Extract the (X, Y) coordinate from the center of the cell holding the provided text.  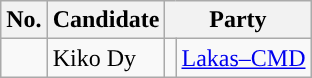
Candidate (106, 20)
Kiko Dy (106, 58)
Lakas–CMD (244, 58)
No. (24, 20)
Party (238, 20)
